Extract the (x, y) coordinate from the center of the cell holding the provided text.  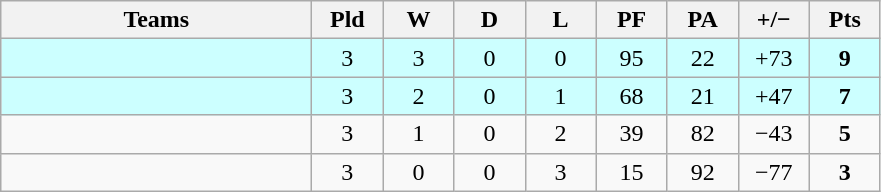
−43 (774, 134)
9 (844, 58)
82 (702, 134)
15 (632, 172)
W (418, 20)
+73 (774, 58)
92 (702, 172)
+/− (774, 20)
PA (702, 20)
21 (702, 96)
68 (632, 96)
+47 (774, 96)
D (490, 20)
39 (632, 134)
L (560, 20)
22 (702, 58)
95 (632, 58)
Teams (156, 20)
7 (844, 96)
Pts (844, 20)
PF (632, 20)
−77 (774, 172)
Pld (348, 20)
5 (844, 134)
